Locate the cell with the specified text and output its (X, Y) center coordinate. 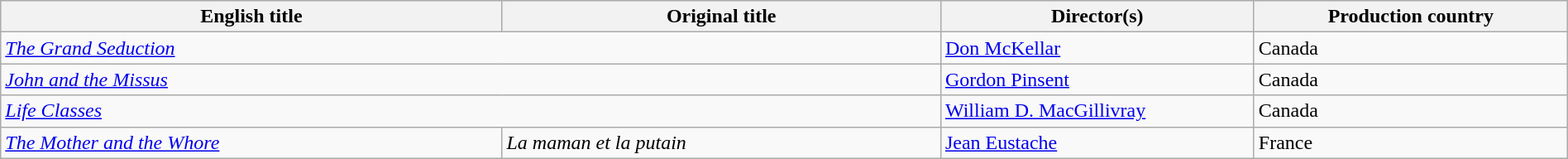
Don McKellar (1097, 48)
Jean Eustache (1097, 142)
Director(s) (1097, 17)
The Grand Seduction (471, 48)
Original title (721, 17)
France (1411, 142)
William D. MacGillivray (1097, 111)
The Mother and the Whore (251, 142)
Gordon Pinsent (1097, 79)
Life Classes (471, 111)
Production country (1411, 17)
John and the Missus (471, 79)
La maman et la putain (721, 142)
English title (251, 17)
